Return the [x, y] coordinate for the center point of the cell that contains the specified text.  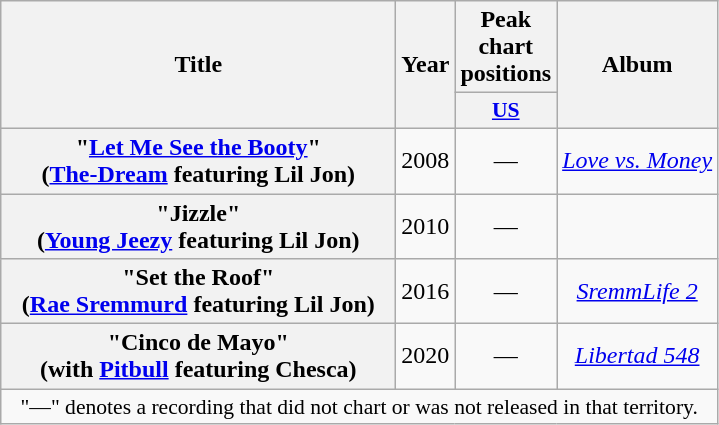
"—" denotes a recording that did not chart or was not released in that territory. [360, 407]
2010 [426, 226]
SremmLife 2 [638, 292]
Libertad 548 [638, 356]
Peak chart positions [506, 47]
2016 [426, 292]
"Set the Roof"(Rae Sremmurd featuring Lil Jon) [198, 292]
Love vs. Money [638, 160]
2020 [426, 356]
"Let Me See the Booty" (The-Dream featuring Lil Jon) [198, 160]
Album [638, 65]
Year [426, 65]
2008 [426, 160]
"Jizzle"(Young Jeezy featuring Lil Jon) [198, 226]
Title [198, 65]
US [506, 111]
"Cinco de Mayo"(with Pitbull featuring Chesca) [198, 356]
